For the text-containing cell, return its midpoint in [X, Y] coordinate format. 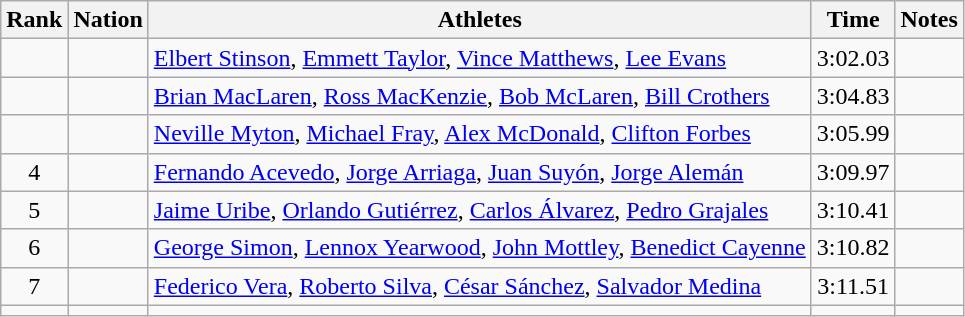
Federico Vera, Roberto Silva, César Sánchez, Salvador Medina [480, 286]
3:09.97 [853, 172]
Notes [929, 20]
Time [853, 20]
Elbert Stinson, Emmett Taylor, Vince Matthews, Lee Evans [480, 58]
Brian MacLaren, Ross MacKenzie, Bob McLaren, Bill Crothers [480, 96]
6 [34, 248]
3:02.03 [853, 58]
5 [34, 210]
3:10.82 [853, 248]
George Simon, Lennox Yearwood, John Mottley, Benedict Cayenne [480, 248]
3:10.41 [853, 210]
Athletes [480, 20]
3:04.83 [853, 96]
Jaime Uribe, Orlando Gutiérrez, Carlos Álvarez, Pedro Grajales [480, 210]
4 [34, 172]
Fernando Acevedo, Jorge Arriaga, Juan Suyón, Jorge Alemán [480, 172]
Rank [34, 20]
Neville Myton, Michael Fray, Alex McDonald, Clifton Forbes [480, 134]
Nation [108, 20]
3:11.51 [853, 286]
7 [34, 286]
3:05.99 [853, 134]
